Search for the cell housing the specified text and yield its [x, y] center coordinate. 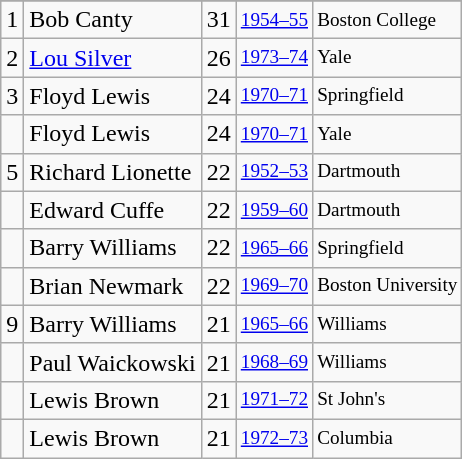
1 [12, 20]
5 [12, 172]
Brian Newmark [112, 286]
31 [218, 20]
2 [12, 58]
9 [12, 324]
1959–60 [274, 210]
1972–73 [274, 438]
Edward Cuffe [112, 210]
Boston University [388, 286]
Paul Waickowski [112, 362]
Columbia [388, 438]
Boston College [388, 20]
Richard Lionette [112, 172]
St John's [388, 400]
26 [218, 58]
3 [12, 96]
1952–53 [274, 172]
1968–69 [274, 362]
Bob Canty [112, 20]
1973–74 [274, 58]
Lou Silver [112, 58]
1954–55 [274, 20]
1971–72 [274, 400]
1969–70 [274, 286]
